Return the (X, Y) coordinate for the center point of the cell that contains the specified text.  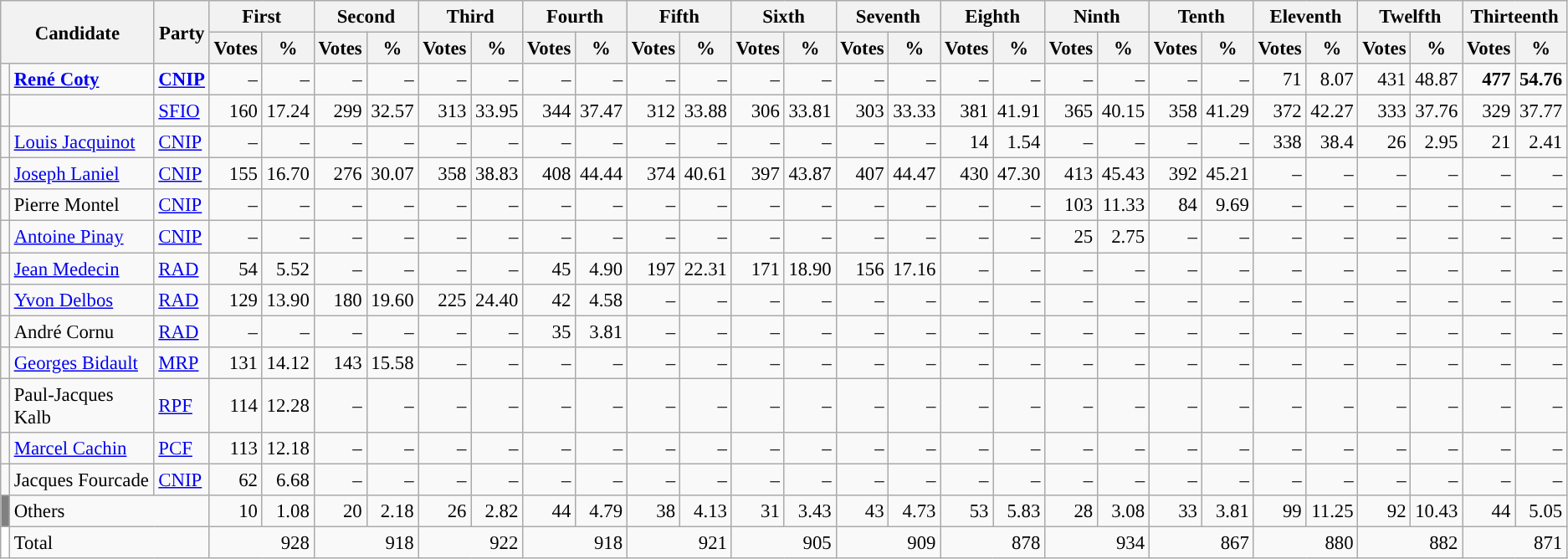
20 (340, 511)
333 (1384, 111)
372 (1280, 111)
2.18 (392, 511)
413 (1071, 174)
Eleventh (1305, 17)
143 (340, 362)
Second (366, 17)
867 (1202, 542)
10 (236, 511)
374 (653, 174)
40.61 (705, 174)
921 (679, 542)
Joseph Laniel (82, 174)
312 (653, 111)
14 (967, 142)
37.77 (1541, 111)
155 (236, 174)
17.24 (288, 111)
Ninth (1098, 17)
160 (236, 111)
156 (862, 269)
41.29 (1227, 111)
8.07 (1332, 79)
Total (109, 542)
Tenth (1202, 17)
430 (967, 174)
Antoine Pinay (82, 237)
47.30 (1019, 174)
329 (1489, 111)
397 (758, 174)
First (261, 17)
37.76 (1437, 111)
Sixth (783, 17)
Party (182, 32)
12.28 (288, 405)
Louis Jacquinot (82, 142)
2.82 (497, 511)
882 (1411, 542)
Fifth (679, 17)
31 (758, 511)
28 (1071, 511)
38.83 (497, 174)
37.47 (602, 111)
53 (967, 511)
33.33 (915, 111)
Jean Medecin (82, 269)
10.43 (1437, 511)
Third (470, 17)
338 (1280, 142)
905 (783, 542)
922 (470, 542)
54.76 (1541, 79)
33.95 (497, 111)
42 (549, 300)
44.47 (915, 174)
71 (1280, 79)
4.90 (602, 269)
Twelfth (1411, 17)
38 (653, 511)
24.40 (497, 300)
408 (549, 174)
33 (1175, 511)
43.87 (810, 174)
45.43 (1123, 174)
33.88 (705, 111)
4.73 (915, 511)
407 (862, 174)
Paul-Jacques Kalb (82, 405)
32.57 (392, 111)
40.15 (1123, 111)
Fourth (576, 17)
Jacques Fourcade (82, 480)
5.05 (1541, 511)
99 (1280, 511)
22.31 (705, 269)
4.13 (705, 511)
392 (1175, 174)
131 (236, 362)
197 (653, 269)
4.79 (602, 511)
2.41 (1541, 142)
2.95 (1437, 142)
38.4 (1332, 142)
84 (1175, 205)
299 (340, 111)
14.12 (288, 362)
48.87 (1437, 79)
15.58 (392, 362)
Others (109, 511)
225 (445, 300)
Georges Bidault (82, 362)
18.90 (810, 269)
Yvon Delbos (82, 300)
25 (1071, 237)
3.43 (810, 511)
934 (1098, 542)
5.83 (1019, 511)
11.25 (1332, 511)
477 (1489, 79)
113 (236, 449)
92 (1384, 511)
19.60 (392, 300)
9.69 (1227, 205)
129 (236, 300)
Thirteenth (1514, 17)
2.75 (1123, 237)
André Cornu (82, 331)
431 (1384, 79)
21 (1489, 142)
RPF (182, 405)
12.18 (288, 449)
313 (445, 111)
René Coty (82, 79)
54 (236, 269)
303 (862, 111)
276 (340, 174)
344 (549, 111)
43 (862, 511)
381 (967, 111)
SFIO (182, 111)
6.68 (288, 480)
3.08 (1123, 511)
42.27 (1332, 111)
909 (889, 542)
11.33 (1123, 205)
35 (549, 331)
Seventh (889, 17)
878 (992, 542)
41.91 (1019, 111)
45 (549, 269)
13.90 (288, 300)
103 (1071, 205)
45.21 (1227, 174)
4.58 (602, 300)
171 (758, 269)
306 (758, 111)
Marcel Cachin (82, 449)
33.81 (810, 111)
1.08 (288, 511)
Pierre Montel (82, 205)
16.70 (288, 174)
30.07 (392, 174)
PCF (182, 449)
Candidate (77, 32)
180 (340, 300)
5.52 (288, 269)
44.44 (602, 174)
17.16 (915, 269)
1.54 (1019, 142)
Eighth (992, 17)
871 (1514, 542)
928 (261, 542)
880 (1305, 542)
62 (236, 480)
365 (1071, 111)
MRP (182, 362)
114 (236, 405)
